Scan for the cell matching the given text and deliver its [X, Y] coordinate at center. 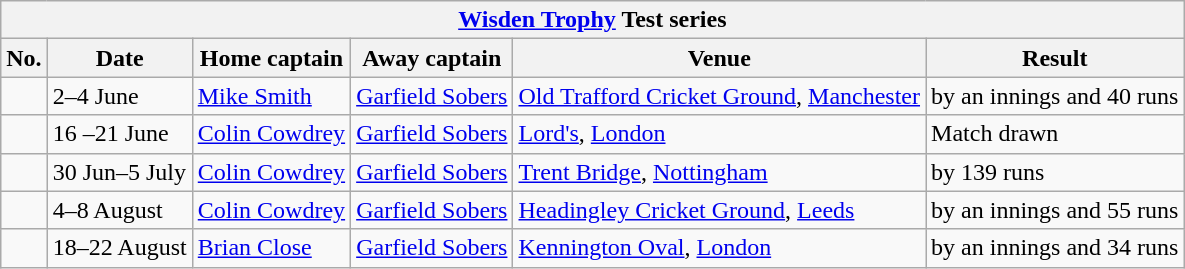
by an innings and 40 runs [1055, 96]
Kennington Oval, London [720, 248]
Trent Bridge, Nottingham [720, 172]
by an innings and 55 runs [1055, 210]
Home captain [271, 58]
Brian Close [271, 248]
16 –21 June [120, 134]
30 Jun–5 July [120, 172]
No. [24, 58]
by 139 runs [1055, 172]
Wisden Trophy Test series [592, 20]
4–8 August [120, 210]
Result [1055, 58]
Match drawn [1055, 134]
Venue [720, 58]
by an innings and 34 runs [1055, 248]
Old Trafford Cricket Ground, Manchester [720, 96]
Lord's, London [720, 134]
18–22 August [120, 248]
Mike Smith [271, 96]
Away captain [432, 58]
2–4 June [120, 96]
Headingley Cricket Ground, Leeds [720, 210]
Date [120, 58]
